For the text-containing cell, return its midpoint in [X, Y] coordinate format. 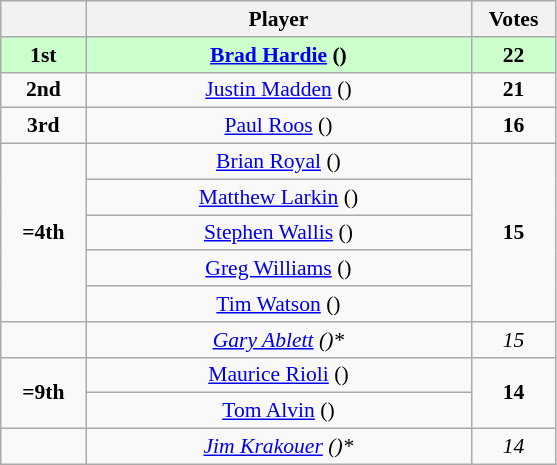
Votes [514, 19]
Jim Krakouer ()* [278, 447]
=4th [44, 233]
Brad Hardie () [278, 55]
Tim Watson () [278, 304]
Maurice Rioli () [278, 375]
22 [514, 55]
1st [44, 55]
Gary Ablett ()* [278, 340]
Player [278, 19]
Matthew Larkin () [278, 197]
Justin Madden () [278, 90]
Brian Royal () [278, 162]
16 [514, 126]
3rd [44, 126]
Tom Alvin () [278, 411]
21 [514, 90]
Greg Williams () [278, 269]
=9th [44, 392]
Stephen Wallis () [278, 233]
Paul Roos () [278, 126]
2nd [44, 90]
